Pinpoint the cell where the given text exists, returning its [x, y] midpoint coordinate. 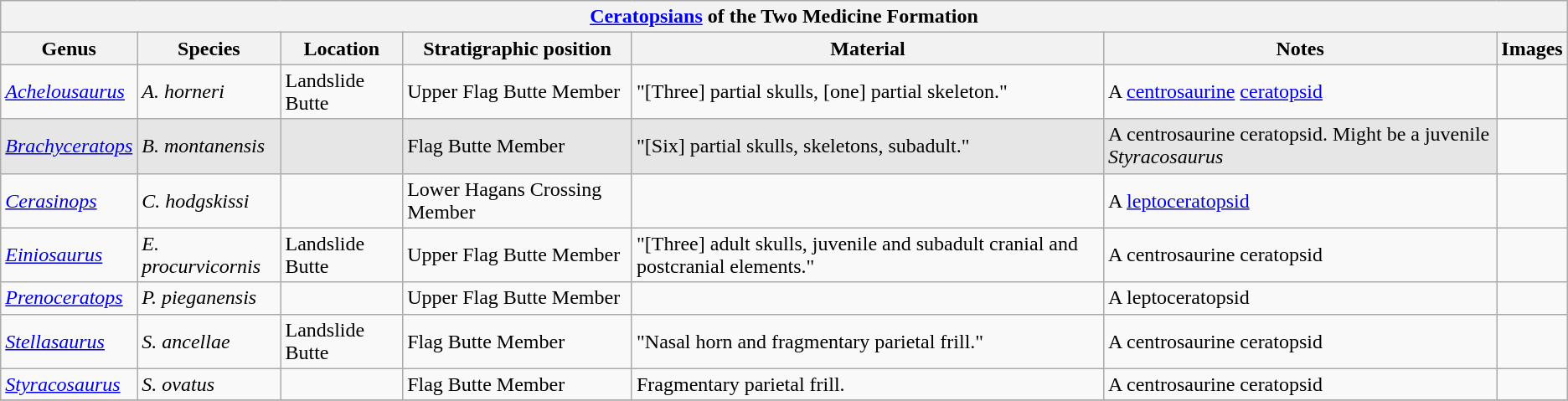
Location [342, 49]
A. horneri [209, 92]
"[Three] adult skulls, juvenile and subadult cranial and postcranial elements." [868, 254]
P. pieganensis [209, 298]
"Nasal horn and fragmentary parietal frill." [868, 342]
Lower Hagans Crossing Member [518, 201]
Ceratopsians of the Two Medicine Formation [784, 17]
"[Six] partial skulls, skeletons, subadult." [868, 146]
Species [209, 49]
S. ancellae [209, 342]
Einiosaurus [69, 254]
Notes [1300, 49]
Images [1532, 49]
Prenoceratops [69, 298]
S. ovatus [209, 384]
Fragmentary parietal frill. [868, 384]
Material [868, 49]
Stellasaurus [69, 342]
A centrosaurine ceratopsid. Might be a juvenile Styracosaurus [1300, 146]
Genus [69, 49]
Styracosaurus [69, 384]
Cerasinops [69, 201]
B. montanensis [209, 146]
E. procurvicornis [209, 254]
Stratigraphic position [518, 49]
Brachyceratops [69, 146]
Achelousaurus [69, 92]
C. hodgskissi [209, 201]
"[Three] partial skulls, [one] partial skeleton." [868, 92]
